Find where the given text appears and provide that cell's center as [X, Y] coordinate. 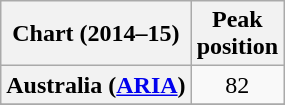
Australia (ARIA) [96, 85]
Peakposition [237, 34]
82 [237, 85]
Chart (2014–15) [96, 34]
